Return the [x, y] coordinate for the center point of the cell that contains the specified text.  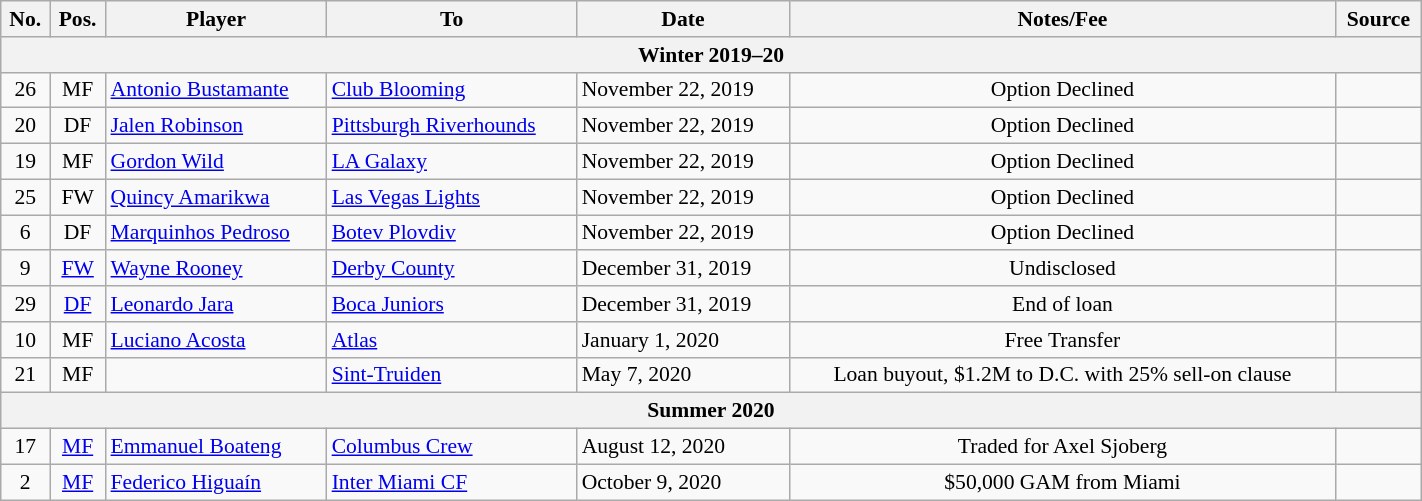
Marquinhos Pedroso [216, 233]
Traded for Axel Sjoberg [1062, 447]
Wayne Rooney [216, 269]
Luciano Acosta [216, 340]
Quincy Amarikwa [216, 197]
Jalen Robinson [216, 126]
9 [26, 269]
$50,000 GAM from Miami [1062, 482]
29 [26, 304]
Sint-Truiden [452, 375]
August 12, 2020 [684, 447]
Source [1379, 19]
Undisclosed [1062, 269]
2 [26, 482]
Loan buyout, $1.2M to D.C. with 25% sell-on clause [1062, 375]
Boca Juniors [452, 304]
Emmanuel Boateng [216, 447]
Date [684, 19]
20 [26, 126]
To [452, 19]
19 [26, 162]
Pos. [78, 19]
Columbus Crew [452, 447]
Leonardo Jara [216, 304]
26 [26, 90]
End of loan [1062, 304]
May 7, 2020 [684, 375]
Inter Miami CF [452, 482]
LA Galaxy [452, 162]
Player [216, 19]
Botev Plovdiv [452, 233]
Gordon Wild [216, 162]
Free Transfer [1062, 340]
January 1, 2020 [684, 340]
25 [26, 197]
No. [26, 19]
Notes/Fee [1062, 19]
Las Vegas Lights [452, 197]
Atlas [452, 340]
21 [26, 375]
Derby County [452, 269]
Summer 2020 [711, 411]
Antonio Bustamante [216, 90]
Club Blooming [452, 90]
10 [26, 340]
17 [26, 447]
Winter 2019–20 [711, 55]
6 [26, 233]
October 9, 2020 [684, 482]
Pittsburgh Riverhounds [452, 126]
Federico Higuaín [216, 482]
